Find where the given text appears and provide that cell's center as [X, Y] coordinate. 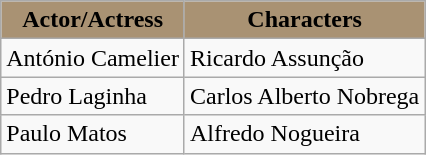
Actor/Actress [93, 20]
Characters [304, 20]
Carlos Alberto Nobrega [304, 96]
Paulo Matos [93, 134]
Ricardo Assunção [304, 58]
Pedro Laginha [93, 96]
António Camelier [93, 58]
Alfredo Nogueira [304, 134]
